Identify which cell holds the provided text, then report its (X, Y) central coordinate. 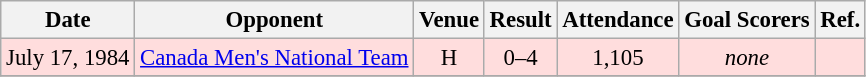
Date (68, 20)
Ref. (840, 20)
Venue (450, 20)
none (747, 58)
July 17, 1984 (68, 58)
Result (520, 20)
Attendance (618, 20)
1,105 (618, 58)
Opponent (274, 20)
Goal Scorers (747, 20)
Canada Men's National Team (274, 58)
0–4 (520, 58)
H (450, 58)
